Scan for the cell matching the given text and deliver its [x, y] coordinate at center. 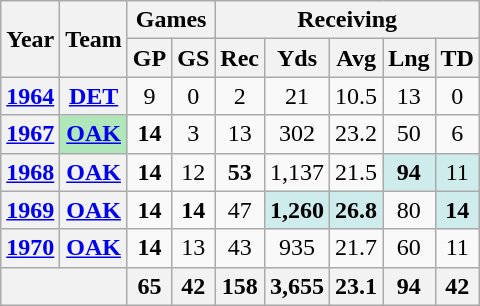
GP [149, 58]
10.5 [356, 96]
2 [240, 96]
Games [170, 20]
60 [409, 248]
Avg [356, 58]
47 [240, 210]
21.7 [356, 248]
Yds [298, 58]
1969 [30, 210]
50 [409, 134]
158 [240, 286]
53 [240, 172]
3 [194, 134]
23.1 [356, 286]
43 [240, 248]
1968 [30, 172]
DET [94, 96]
GS [194, 58]
TD [457, 58]
23.2 [356, 134]
21 [298, 96]
6 [457, 134]
935 [298, 248]
80 [409, 210]
Team [94, 39]
12 [194, 172]
1,260 [298, 210]
Lng [409, 58]
1970 [30, 248]
9 [149, 96]
302 [298, 134]
Year [30, 39]
1964 [30, 96]
3,655 [298, 286]
65 [149, 286]
Rec [240, 58]
26.8 [356, 210]
21.5 [356, 172]
1,137 [298, 172]
Receiving [348, 20]
1967 [30, 134]
